Return the [X, Y] coordinate for the center point of the cell that contains the specified text.  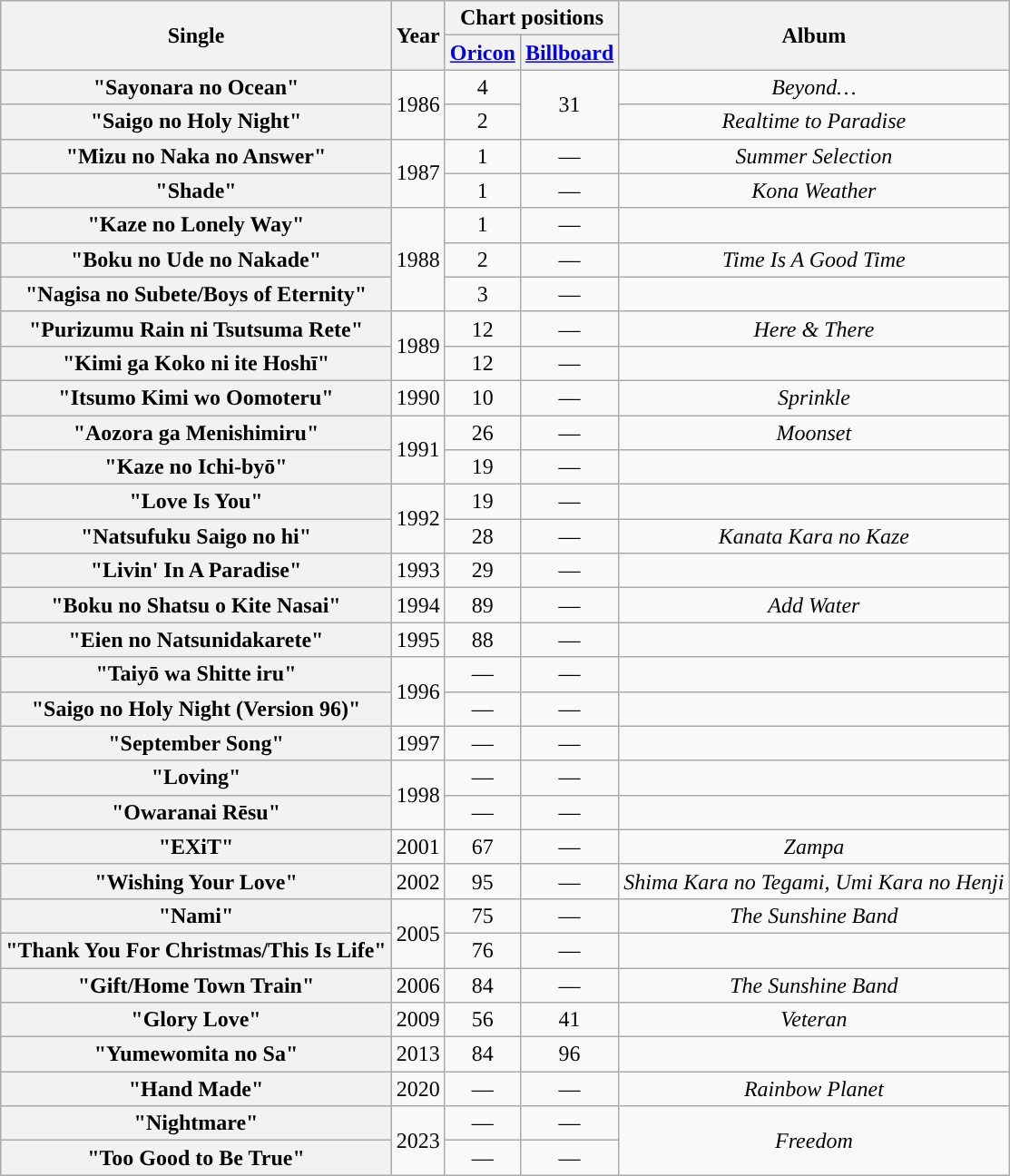
2001 [417, 847]
26 [483, 433]
56 [483, 1020]
"Boku no Shatsu o Kite Nasai" [196, 605]
Kona Weather [814, 191]
2023 [417, 1141]
1994 [417, 605]
"Purizumu Rain ni Tsutsuma Rete" [196, 328]
1988 [417, 260]
"Glory Love" [196, 1020]
"Too Good to Be True" [196, 1158]
31 [569, 104]
2013 [417, 1054]
Here & There [814, 328]
1998 [417, 795]
"EXiT" [196, 847]
10 [483, 397]
"Saigo no Holy Night (Version 96)" [196, 709]
2006 [417, 985]
"Yumewomita no Sa" [196, 1054]
Kanata Kara no Kaze [814, 536]
1996 [417, 691]
"Wishing Your Love" [196, 881]
2020 [417, 1089]
89 [483, 605]
2002 [417, 881]
"Kaze no Lonely Way" [196, 225]
1992 [417, 519]
2005 [417, 933]
Rainbow Planet [814, 1089]
"Eien no Natsunidakarete" [196, 640]
1989 [417, 346]
"Saigo no Holy Night" [196, 122]
Billboard [569, 53]
"Itsumo Kimi wo Oomoteru" [196, 397]
Album [814, 35]
"Nightmare" [196, 1123]
1991 [417, 450]
76 [483, 950]
67 [483, 847]
1990 [417, 397]
28 [483, 536]
"Gift/Home Town Train" [196, 985]
"Sayonara no Ocean" [196, 87]
Add Water [814, 605]
Oricon [483, 53]
Veteran [814, 1020]
4 [483, 87]
"Owaranai Rēsu" [196, 812]
Single [196, 35]
1987 [417, 173]
"Boku no Ude no Nakade" [196, 260]
29 [483, 571]
"Livin' In A Paradise" [196, 571]
Shima Kara no Tegami, Umi Kara no Henji [814, 881]
"Hand Made" [196, 1089]
"Nami" [196, 916]
"Mizu no Naka no Answer" [196, 156]
Moonset [814, 433]
41 [569, 1020]
"Nagisa no Subete/Boys of Eternity" [196, 294]
Beyond… [814, 87]
"Shade" [196, 191]
"Aozora ga Menishimiru" [196, 433]
Zampa [814, 847]
88 [483, 640]
1995 [417, 640]
95 [483, 881]
2009 [417, 1020]
"Love Is You" [196, 502]
1997 [417, 743]
Summer Selection [814, 156]
Year [417, 35]
"Taiyō wa Shitte iru" [196, 674]
"September Song" [196, 743]
"Loving" [196, 778]
1993 [417, 571]
Sprinkle [814, 397]
Realtime to Paradise [814, 122]
1986 [417, 104]
Time Is A Good Time [814, 260]
"Natsufuku Saigo no hi" [196, 536]
3 [483, 294]
Chart positions [532, 18]
75 [483, 916]
"Kimi ga Koko ni ite Hoshī" [196, 363]
"Kaze no Ichi-byō" [196, 467]
"Thank You For Christmas/This Is Life" [196, 950]
96 [569, 1054]
Freedom [814, 1141]
